For the text-containing cell, return its midpoint in [x, y] coordinate format. 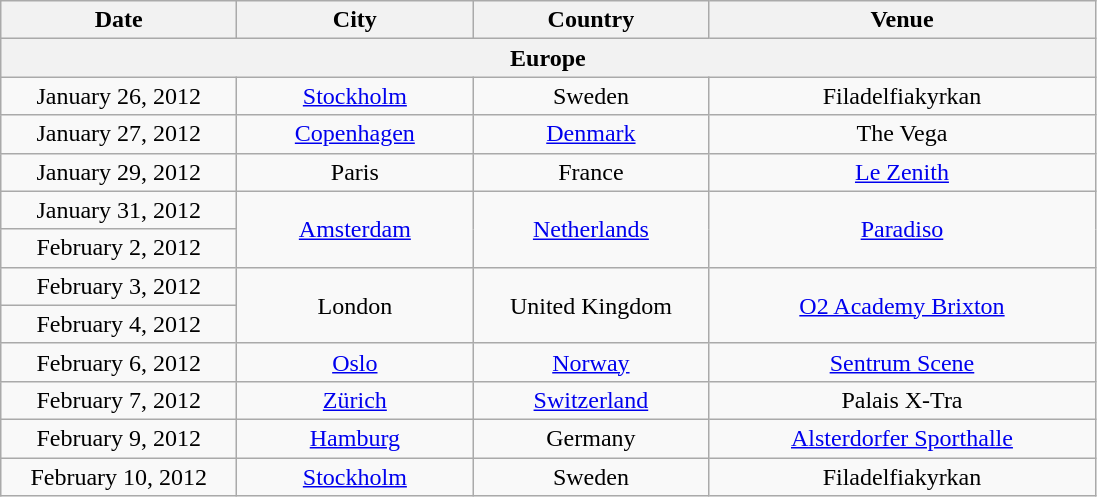
O2 Academy Brixton [902, 305]
London [355, 305]
February 10, 2012 [119, 477]
Oslo [355, 362]
Zürich [355, 400]
January 31, 2012 [119, 210]
Copenhagen [355, 134]
City [355, 20]
Norway [591, 362]
February 9, 2012 [119, 438]
February 4, 2012 [119, 324]
Sentrum Scene [902, 362]
Country [591, 20]
Alsterdorfer Sporthalle [902, 438]
United Kingdom [591, 305]
Switzerland [591, 400]
January 29, 2012 [119, 172]
Venue [902, 20]
France [591, 172]
The Vega [902, 134]
Netherlands [591, 229]
February 3, 2012 [119, 286]
Amsterdam [355, 229]
Palais X-Tra [902, 400]
Denmark [591, 134]
Paradiso [902, 229]
Europe [548, 58]
Hamburg [355, 438]
Paris [355, 172]
February 7, 2012 [119, 400]
February 2, 2012 [119, 248]
January 26, 2012 [119, 96]
Date [119, 20]
Le Zenith [902, 172]
Germany [591, 438]
January 27, 2012 [119, 134]
February 6, 2012 [119, 362]
